Capture the cell that displays the provided text and extract its (X, Y) central coordinate. 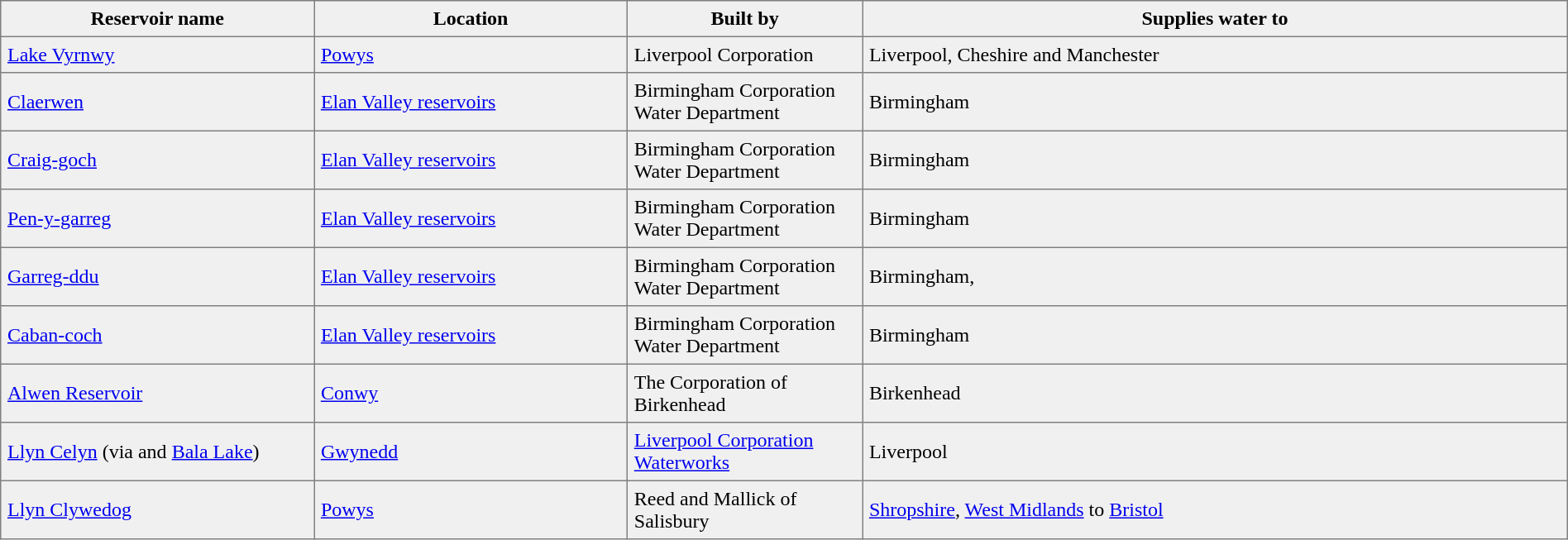
Conwy (471, 393)
Reservoir name (157, 19)
Shropshire, West Midlands to Bristol (1216, 509)
Pen-y-garreg (157, 218)
Birmingham, (1216, 276)
Llyn Clywedog (157, 509)
Supplies water to (1216, 19)
Built by (745, 19)
Birkenhead (1216, 393)
Liverpool (1216, 452)
Garreg-ddu (157, 276)
The Corporation of Birkenhead (745, 393)
Caban-coch (157, 335)
Gwynedd (471, 452)
Craig-goch (157, 160)
Lake Vyrnwy (157, 55)
Liverpool Corporation (745, 55)
Location (471, 19)
Liverpool, Cheshire and Manchester (1216, 55)
Llyn Celyn (via and Bala Lake) (157, 452)
Claerwen (157, 102)
Reed and Mallick of Salisbury (745, 509)
Liverpool Corporation Waterworks (745, 452)
Alwen Reservoir (157, 393)
